For the text-containing cell, return its midpoint in (X, Y) coordinate format. 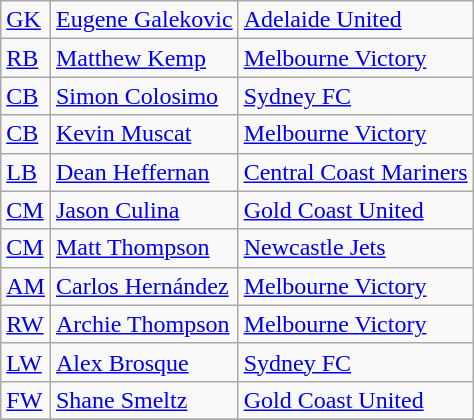
LW (26, 362)
AM (26, 286)
Newcastle Jets (356, 248)
Jason Culina (144, 210)
Alex Brosque (144, 362)
RB (26, 58)
Adelaide United (356, 20)
Carlos Hernández (144, 286)
FW (26, 400)
Archie Thompson (144, 324)
LB (26, 172)
Kevin Muscat (144, 134)
Matthew Kemp (144, 58)
Matt Thompson (144, 248)
Central Coast Mariners (356, 172)
Shane Smeltz (144, 400)
Dean Heffernan (144, 172)
Simon Colosimo (144, 96)
RW (26, 324)
Eugene Galekovic (144, 20)
GK (26, 20)
